From the cell containing the given text, extract its center point as (X, Y) coordinate. 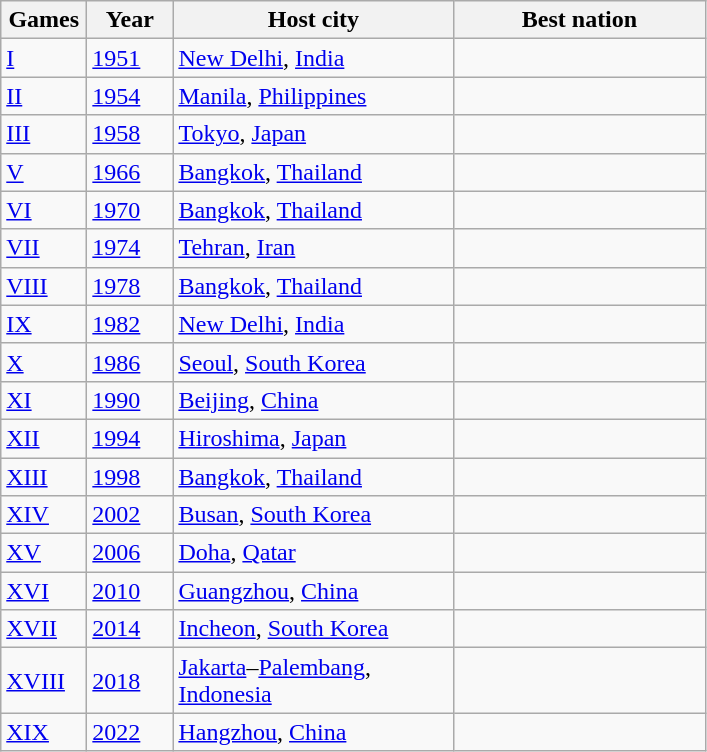
XIII (44, 477)
II (44, 96)
1982 (130, 324)
1970 (130, 210)
I (44, 58)
XVIII (44, 680)
XI (44, 400)
1974 (130, 248)
Busan, South Korea (314, 515)
1986 (130, 362)
Hiroshima, Japan (314, 438)
Host city (314, 20)
X (44, 362)
Tokyo, Japan (314, 134)
Manila, Philippines (314, 96)
Year (130, 20)
Beijing, China (314, 400)
2022 (130, 732)
Jakarta–Palembang, Indonesia (314, 680)
2018 (130, 680)
1951 (130, 58)
1978 (130, 286)
Incheon, South Korea (314, 629)
XIV (44, 515)
III (44, 134)
Best nation (580, 20)
1990 (130, 400)
2014 (130, 629)
Guangzhou, China (314, 591)
1998 (130, 477)
2006 (130, 553)
2002 (130, 515)
IX (44, 324)
XII (44, 438)
1958 (130, 134)
Games (44, 20)
XIX (44, 732)
XVI (44, 591)
1954 (130, 96)
V (44, 172)
Doha, Qatar (314, 553)
2010 (130, 591)
Seoul, South Korea (314, 362)
Hangzhou, China (314, 732)
VI (44, 210)
1966 (130, 172)
VIII (44, 286)
Tehran, Iran (314, 248)
XV (44, 553)
VII (44, 248)
XVII (44, 629)
1994 (130, 438)
